Provide the [x, y] coordinate of the cell's center where the given text is located.  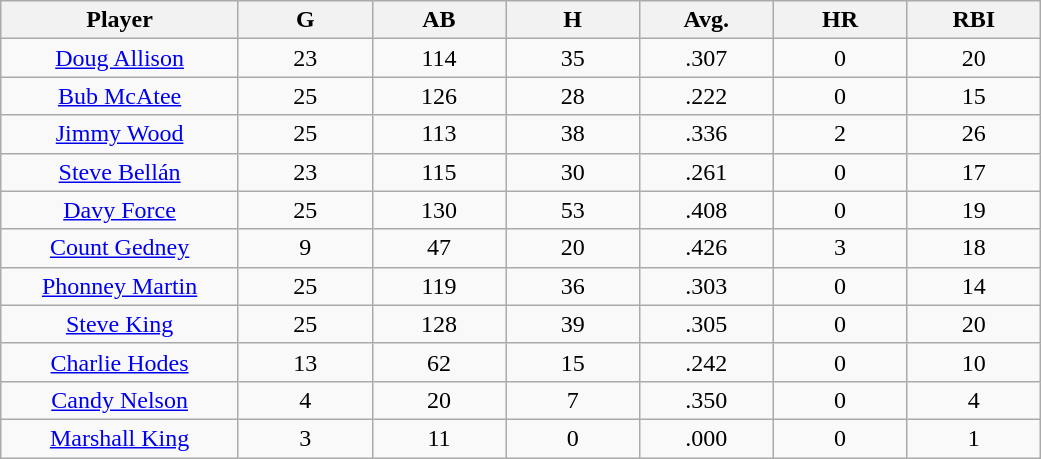
2 [840, 134]
Candy Nelson [120, 400]
.261 [706, 172]
13 [305, 362]
38 [573, 134]
14 [974, 286]
.350 [706, 400]
9 [305, 248]
113 [439, 134]
47 [439, 248]
Charlie Hodes [120, 362]
RBI [974, 20]
39 [573, 324]
Davy Force [120, 210]
28 [573, 96]
19 [974, 210]
119 [439, 286]
Count Gedney [120, 248]
.336 [706, 134]
Steve King [120, 324]
18 [974, 248]
Doug Allison [120, 58]
HR [840, 20]
.000 [706, 438]
Avg. [706, 20]
53 [573, 210]
36 [573, 286]
11 [439, 438]
.303 [706, 286]
115 [439, 172]
.222 [706, 96]
.242 [706, 362]
26 [974, 134]
Phonney Martin [120, 286]
130 [439, 210]
.408 [706, 210]
126 [439, 96]
H [573, 20]
.307 [706, 58]
114 [439, 58]
Jimmy Wood [120, 134]
.426 [706, 248]
62 [439, 362]
10 [974, 362]
128 [439, 324]
30 [573, 172]
1 [974, 438]
.305 [706, 324]
G [305, 20]
AB [439, 20]
35 [573, 58]
Bub McAtee [120, 96]
Steve Bellán [120, 172]
Marshall King [120, 438]
17 [974, 172]
Player [120, 20]
7 [573, 400]
